Extract the (X, Y) coordinate from the center of the cell holding the provided text.  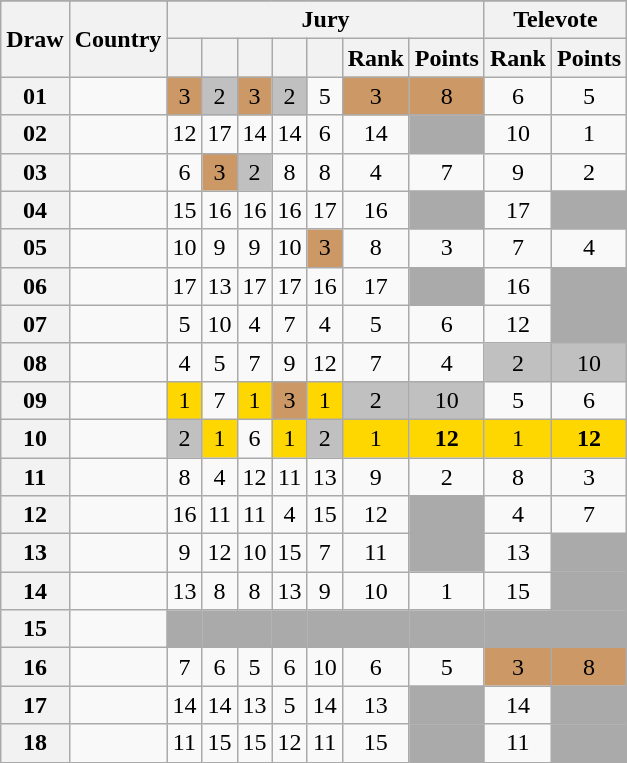
05 (35, 248)
Jury (326, 20)
09 (35, 400)
Draw (35, 39)
03 (35, 172)
01 (35, 96)
Televote (555, 20)
08 (35, 362)
06 (35, 286)
04 (35, 210)
18 (35, 743)
02 (35, 134)
Country (118, 39)
07 (35, 324)
